Return (x, y) of the center of cell containing provided text 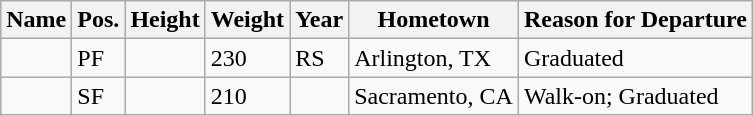
SF (98, 96)
Reason for Departure (635, 20)
Year (320, 20)
Sacramento, CA (434, 96)
210 (247, 96)
Name (36, 20)
Pos. (98, 20)
RS (320, 58)
230 (247, 58)
Weight (247, 20)
Hometown (434, 20)
Height (165, 20)
Walk-on; Graduated (635, 96)
Arlington, TX (434, 58)
Graduated (635, 58)
PF (98, 58)
